Return (x, y) of the center of cell containing provided text 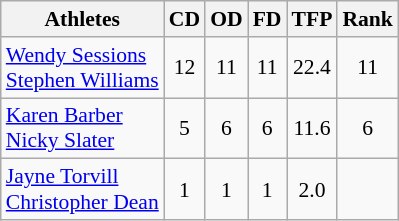
Jayne TorvillChristopher Dean (82, 190)
Karen BarberNicky Slater (82, 128)
5 (184, 128)
OD (226, 19)
Athletes (82, 19)
CD (184, 19)
11.6 (312, 128)
Wendy SessionsStephen Williams (82, 68)
12 (184, 68)
Rank (368, 19)
2.0 (312, 190)
FD (268, 19)
22.4 (312, 68)
TFP (312, 19)
